Output the [x, y] coordinate of the center of the cell containing the given text.  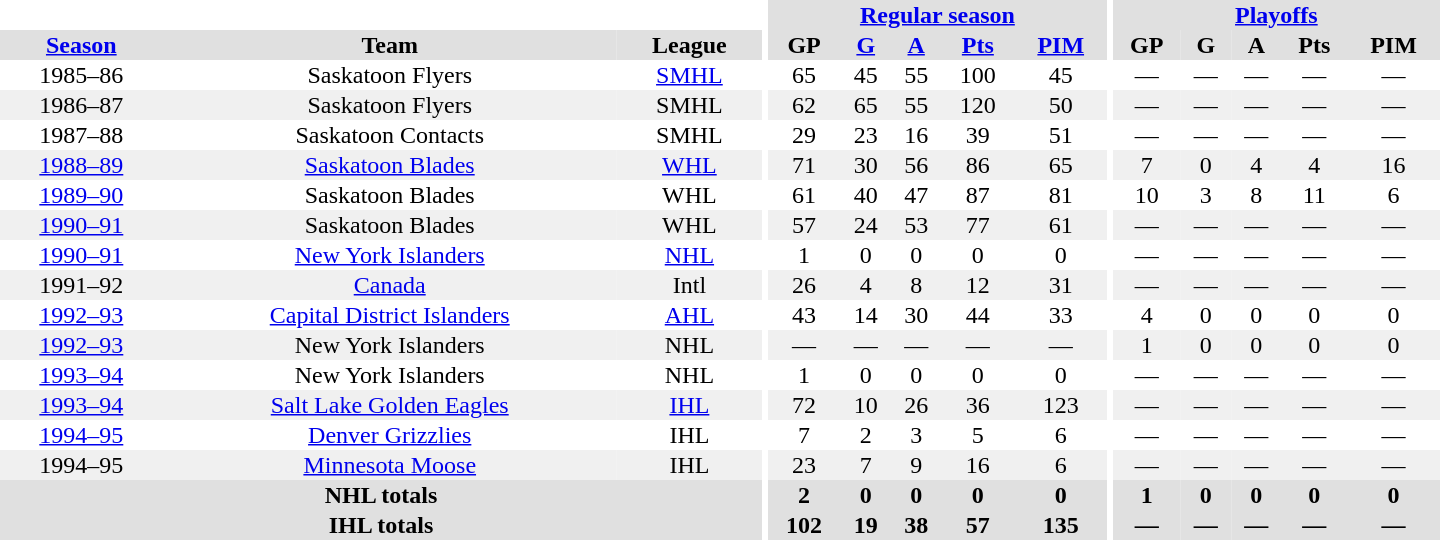
71 [804, 165]
IHL totals [381, 525]
Canada [390, 285]
1987–88 [82, 135]
1988–89 [82, 165]
40 [865, 195]
19 [865, 525]
12 [978, 285]
62 [804, 105]
86 [978, 165]
Denver Grizzlies [390, 435]
72 [804, 405]
81 [1060, 195]
Regular season [938, 15]
29 [804, 135]
77 [978, 225]
56 [916, 165]
1989–90 [82, 195]
51 [1060, 135]
100 [978, 75]
31 [1060, 285]
Saskatoon Contacts [390, 135]
9 [916, 465]
League [690, 45]
43 [804, 315]
38 [916, 525]
102 [804, 525]
44 [978, 315]
NHL totals [381, 495]
Salt Lake Golden Eagles [390, 405]
1985–86 [82, 75]
Minnesota Moose [390, 465]
5 [978, 435]
120 [978, 105]
47 [916, 195]
123 [1060, 405]
39 [978, 135]
33 [1060, 315]
87 [978, 195]
Team [390, 45]
AHL [690, 315]
14 [865, 315]
1986–87 [82, 105]
53 [916, 225]
1991–92 [82, 285]
11 [1314, 195]
135 [1060, 525]
36 [978, 405]
50 [1060, 105]
Capital District Islanders [390, 315]
Season [82, 45]
Intl [690, 285]
24 [865, 225]
Playoffs [1276, 15]
